Return the (x, y) coordinate for the center point of the cell that contains the specified text.  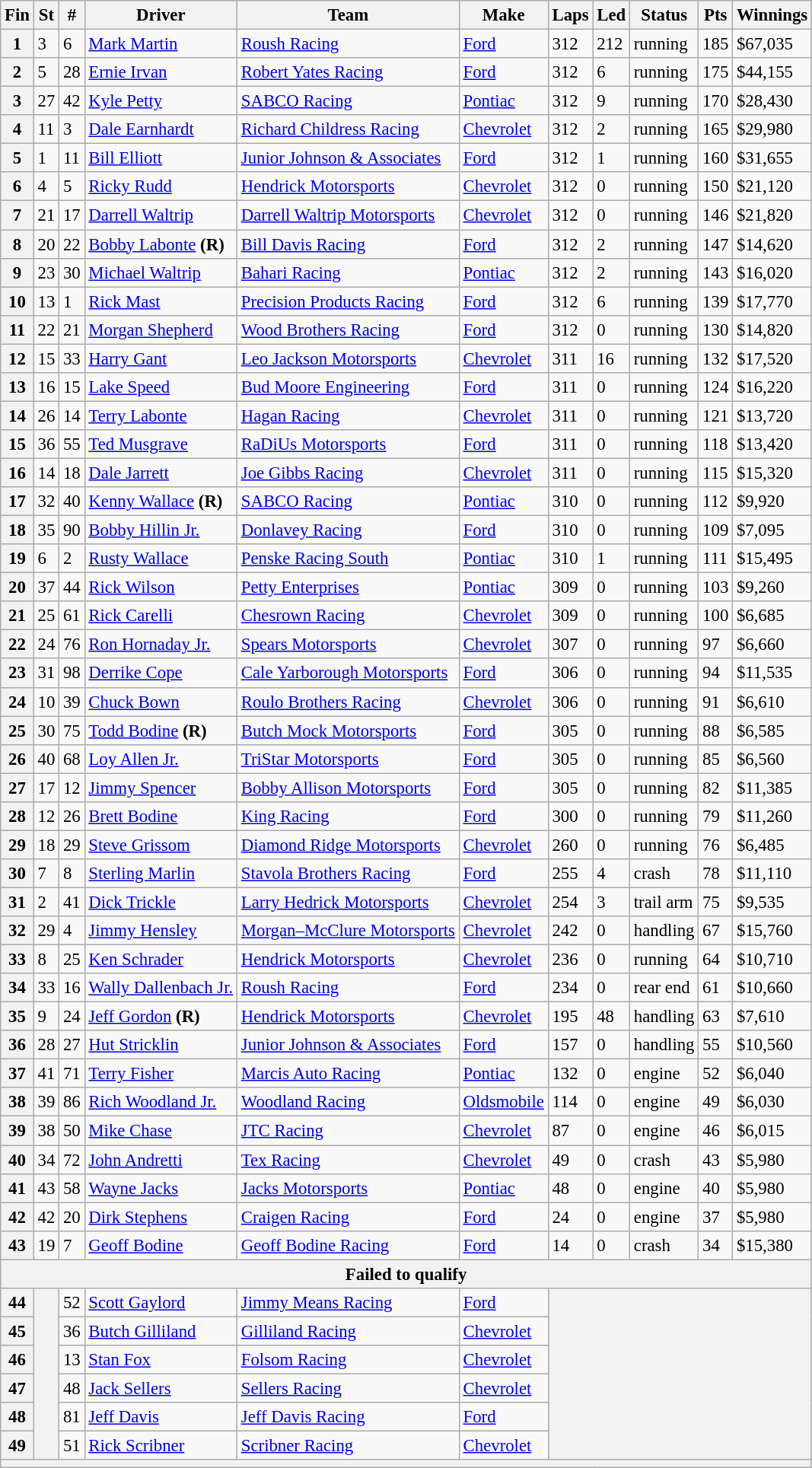
Stavola Brothers Racing (348, 874)
Bahari Racing (348, 272)
Ron Hornaday Jr. (161, 645)
Pts (715, 15)
146 (715, 215)
Mark Martin (161, 44)
Fin (18, 15)
$15,495 (772, 559)
Mike Chase (161, 1131)
50 (72, 1131)
Chesrown Racing (348, 616)
$6,610 (772, 702)
195 (571, 1017)
47 (18, 1388)
Team (348, 15)
Butch Gilliland (161, 1331)
$31,655 (772, 158)
Richard Childress Racing (348, 129)
85 (715, 759)
$15,760 (772, 931)
165 (715, 129)
$6,660 (772, 645)
Dick Trickle (161, 902)
Geoff Bodine Racing (348, 1245)
260 (571, 845)
Morgan–McClure Motorsports (348, 931)
$10,710 (772, 960)
67 (715, 931)
$10,560 (772, 1045)
$6,030 (772, 1103)
Hut Stricklin (161, 1045)
Jeff Gordon (R) (161, 1017)
$17,770 (772, 301)
Kenny Wallace (R) (161, 502)
Jimmy Spencer (161, 788)
$9,920 (772, 502)
Jack Sellers (161, 1388)
Folsom Racing (348, 1360)
$6,015 (772, 1131)
$10,660 (772, 988)
$11,110 (772, 874)
71 (72, 1074)
$11,260 (772, 817)
Jacks Motorsports (348, 1188)
$21,820 (772, 215)
JTC Racing (348, 1131)
51 (72, 1446)
St (46, 15)
Stan Fox (161, 1360)
255 (571, 874)
Laps (571, 15)
Rusty Wallace (161, 559)
King Racing (348, 817)
Robert Yates Racing (348, 72)
115 (715, 473)
254 (571, 902)
RaDiUs Motorsports (348, 444)
Rick Wilson (161, 588)
Sellers Racing (348, 1388)
Scribner Racing (348, 1446)
72 (72, 1160)
Darrell Waltrip Motorsports (348, 215)
Brett Bodine (161, 817)
Terry Fisher (161, 1074)
86 (72, 1103)
Winnings (772, 15)
Jeff Davis (161, 1417)
100 (715, 616)
Bobby Hillin Jr. (161, 530)
Penske Racing South (348, 559)
Scott Gaylord (161, 1303)
Rick Scribner (161, 1446)
$14,620 (772, 244)
234 (571, 988)
Diamond Ridge Motorsports (348, 845)
Dale Earnhardt (161, 129)
Make (504, 15)
Rich Woodland Jr. (161, 1103)
103 (715, 588)
Darrell Waltrip (161, 215)
$67,035 (772, 44)
Craigen Racing (348, 1217)
Cale Yarborough Motorsports (348, 673)
Kyle Petty (161, 101)
Jeff Davis Racing (348, 1417)
$7,610 (772, 1017)
Morgan Shepherd (161, 330)
307 (571, 645)
Rick Carelli (161, 616)
98 (72, 673)
Terry Labonte (161, 416)
Jimmy Means Racing (348, 1303)
$15,320 (772, 473)
Dale Jarrett (161, 473)
$6,585 (772, 731)
242 (571, 931)
Failed to qualify (406, 1274)
78 (715, 874)
Tex Racing (348, 1160)
Loy Allen Jr. (161, 759)
Ernie Irvan (161, 72)
Chuck Bown (161, 702)
$14,820 (772, 330)
$29,980 (772, 129)
Wayne Jacks (161, 1188)
Bobby Labonte (R) (161, 244)
Spears Motorsports (348, 645)
109 (715, 530)
157 (571, 1045)
82 (715, 788)
Jimmy Hensley (161, 931)
Bill Elliott (161, 158)
Sterling Marlin (161, 874)
Harry Gant (161, 358)
$9,260 (772, 588)
Larry Hedrick Motorsports (348, 902)
45 (18, 1331)
88 (715, 731)
Hagan Racing (348, 416)
trail arm (664, 902)
Woodland Racing (348, 1103)
Dirk Stephens (161, 1217)
$7,095 (772, 530)
114 (571, 1103)
$11,535 (772, 673)
Joe Gibbs Racing (348, 473)
$11,385 (772, 788)
Michael Waltrip (161, 272)
Ted Musgrave (161, 444)
Bill Davis Racing (348, 244)
300 (571, 817)
111 (715, 559)
$17,520 (772, 358)
124 (715, 387)
$13,420 (772, 444)
$16,220 (772, 387)
150 (715, 186)
Precision Products Racing (348, 301)
Bobby Allison Motorsports (348, 788)
John Andretti (161, 1160)
64 (715, 960)
130 (715, 330)
TriStar Motorsports (348, 759)
$44,155 (772, 72)
160 (715, 158)
91 (715, 702)
236 (571, 960)
Led (612, 15)
Rick Mast (161, 301)
Marcis Auto Racing (348, 1074)
94 (715, 673)
139 (715, 301)
$6,685 (772, 616)
Driver (161, 15)
170 (715, 101)
79 (715, 817)
175 (715, 72)
$16,020 (772, 272)
Todd Bodine (R) (161, 731)
121 (715, 416)
Gilliland Racing (348, 1331)
97 (715, 645)
212 (612, 44)
Ricky Rudd (161, 186)
81 (72, 1417)
Wood Brothers Racing (348, 330)
143 (715, 272)
Butch Mock Motorsports (348, 731)
$13,720 (772, 416)
Donlavey Racing (348, 530)
$6,040 (772, 1074)
Leo Jackson Motorsports (348, 358)
$15,380 (772, 1245)
90 (72, 530)
185 (715, 44)
$9,535 (772, 902)
Ken Schrader (161, 960)
Oldsmobile (504, 1103)
Derrike Cope (161, 673)
$28,430 (772, 101)
68 (72, 759)
$6,560 (772, 759)
Steve Grissom (161, 845)
Roulo Brothers Racing (348, 702)
87 (571, 1131)
Wally Dallenbach Jr. (161, 988)
118 (715, 444)
58 (72, 1188)
$21,120 (772, 186)
$6,485 (772, 845)
# (72, 15)
Geoff Bodine (161, 1245)
Lake Speed (161, 387)
63 (715, 1017)
147 (715, 244)
Bud Moore Engineering (348, 387)
Petty Enterprises (348, 588)
Status (664, 15)
112 (715, 502)
rear end (664, 988)
